Capture the cell that displays the provided text and extract its (X, Y) central coordinate. 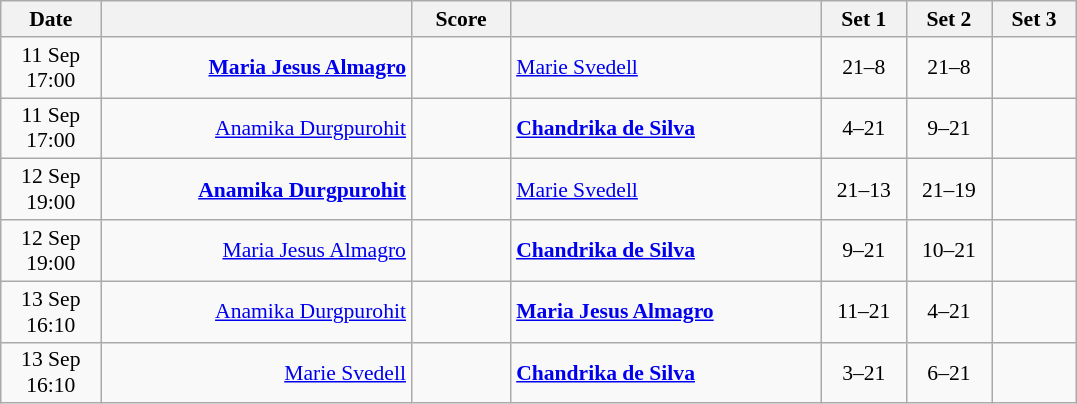
3–21 (864, 372)
6–21 (948, 372)
11–21 (864, 312)
Set 3 (1034, 19)
10–21 (948, 250)
Set 1 (864, 19)
Set 2 (948, 19)
Score (461, 19)
21–13 (864, 190)
21–19 (948, 190)
Date (51, 19)
